Scan for the cell matching the given text and deliver its (x, y) coordinate at center. 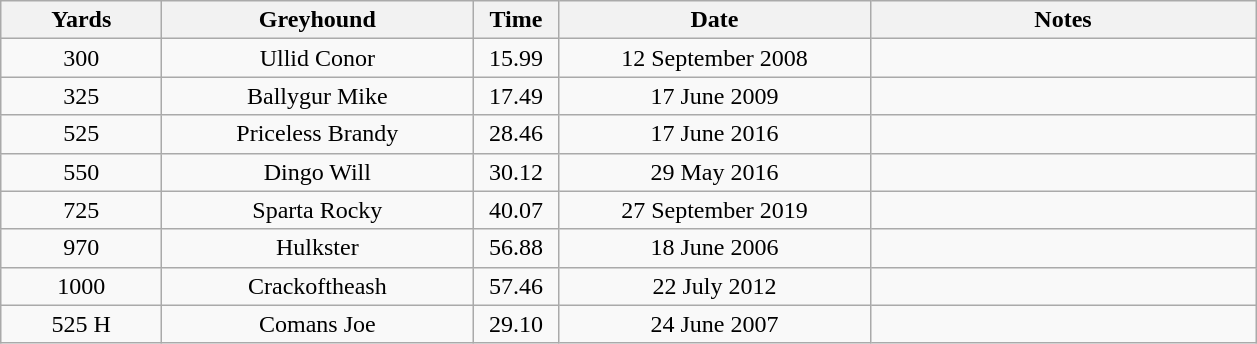
325 (82, 96)
Hulkster (318, 248)
Greyhound (318, 20)
28.46 (516, 134)
15.99 (516, 58)
Comans Joe (318, 324)
Sparta Rocky (318, 210)
Notes (1063, 20)
29 May 2016 (714, 172)
17.49 (516, 96)
Ballygur Mike (318, 96)
Dingo Will (318, 172)
18 June 2006 (714, 248)
30.12 (516, 172)
1000 (82, 286)
22 July 2012 (714, 286)
Yards (82, 20)
550 (82, 172)
12 September 2008 (714, 58)
24 June 2007 (714, 324)
29.10 (516, 324)
Crackoftheash (318, 286)
17 June 2016 (714, 134)
525 (82, 134)
56.88 (516, 248)
970 (82, 248)
Time (516, 20)
300 (82, 58)
17 June 2009 (714, 96)
525 H (82, 324)
Ullid Conor (318, 58)
27 September 2019 (714, 210)
Date (714, 20)
40.07 (516, 210)
57.46 (516, 286)
Priceless Brandy (318, 134)
725 (82, 210)
